From the cell containing the given text, extract its center point as (X, Y) coordinate. 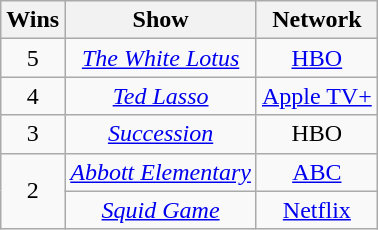
Succession (161, 134)
Ted Lasso (161, 96)
Wins (33, 20)
2 (33, 191)
Netflix (316, 210)
Network (316, 20)
3 (33, 134)
The White Lotus (161, 58)
4 (33, 96)
5 (33, 58)
Squid Game (161, 210)
Apple TV+ (316, 96)
ABC (316, 172)
Abbott Elementary (161, 172)
Show (161, 20)
